Extract the (X, Y) coordinate from the center of the cell holding the provided text.  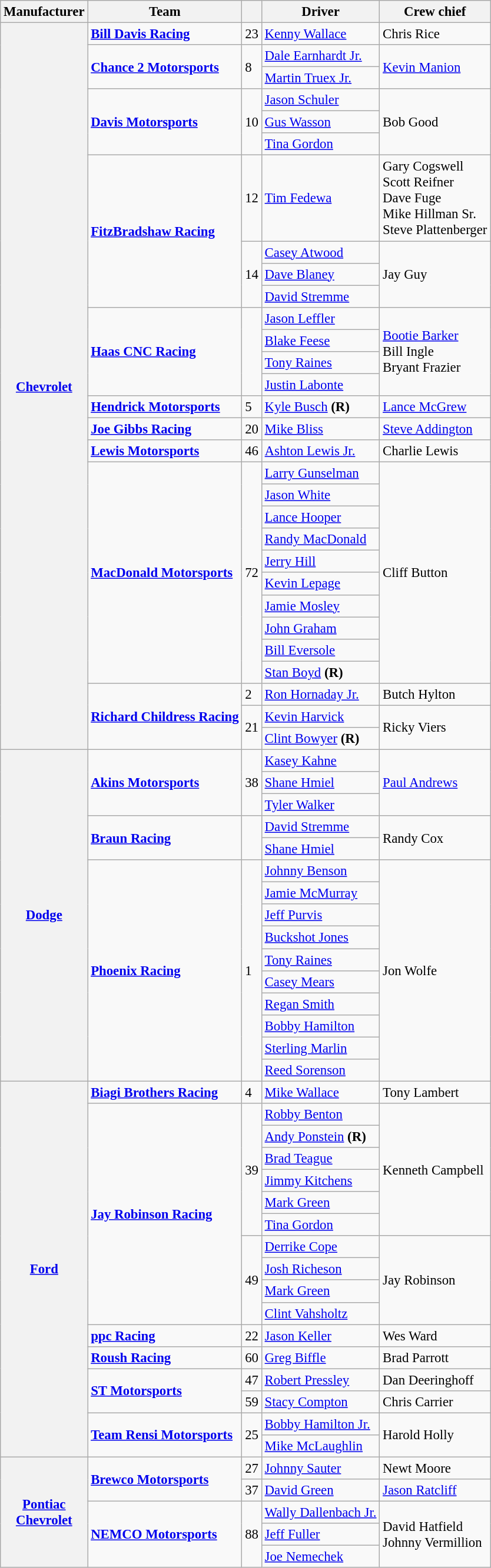
10 (252, 122)
Johnny Sauter (320, 1468)
2 (252, 695)
Jason Ratcliff (435, 1490)
Clint Bowyer (R) (320, 739)
Randy MacDonald (320, 539)
Jay Robinson (435, 1280)
Buckshot Jones (320, 938)
Gary Cogswell Scott Reifner Dave Fuge Mike Hillman Sr. Steve Plattenberger (435, 198)
12 (252, 198)
Jason Leffler (320, 318)
David Hatfield Johnny Vermillion (435, 1535)
Casey Atwood (320, 252)
Robby Benton (320, 1115)
Blake Feese (320, 341)
Gus Wasson (320, 122)
Randy Cox (435, 838)
Larry Gunselman (320, 473)
Richard Childress Racing (165, 716)
Ford (44, 1269)
Jon Wolfe (435, 970)
Kenny Wallace (320, 34)
39 (252, 1170)
NEMCO Motorsports (165, 1535)
Johnny Benson (320, 871)
Wally Dallenbach Jr. (320, 1513)
8 (252, 67)
59 (252, 1402)
Derrike Cope (320, 1247)
Tyler Walker (320, 805)
47 (252, 1380)
Kyle Busch (R) (320, 407)
22 (252, 1336)
25 (252, 1435)
38 (252, 782)
Brewco Motorsports (165, 1479)
ST Motorsports (165, 1390)
Regan Smith (320, 1004)
Dodge (44, 915)
Josh Richeson (320, 1269)
Justin Labonte (320, 385)
MacDonald Motorsports (165, 573)
Wes Ward (435, 1336)
14 (252, 274)
Roush Racing (165, 1357)
Phoenix Racing (165, 970)
Bill Eversole (320, 650)
20 (252, 429)
PontiacChevrolet (44, 1512)
Bobby Hamilton (320, 1026)
Paul Andrews (435, 782)
23 (252, 34)
Reed Sorenson (320, 1070)
Jeff Purvis (320, 916)
21 (252, 727)
Jason White (320, 495)
Tony Lambert (435, 1092)
Tim Fedewa (320, 198)
Martin Truex Jr. (320, 78)
Haas CNC Racing (165, 351)
46 (252, 451)
Harold Holly (435, 1435)
Ashton Lewis Jr. (320, 451)
Kevin Harvick (320, 716)
5 (252, 407)
60 (252, 1357)
Brad Teague (320, 1159)
37 (252, 1490)
Jason Schuler (320, 100)
Bob Good (435, 122)
Kevin Manion (435, 67)
Bootie Barker Bill Ingle Bryant Frazier (435, 351)
Jason Keller (320, 1336)
Butch Hylton (435, 695)
Chris Rice (435, 34)
Newt Moore (435, 1468)
Manufacturer (44, 12)
Jay Guy (435, 274)
Steve Addington (435, 429)
Ron Hornaday Jr. (320, 695)
Lance McGrew (435, 407)
Andy Ponstein (R) (320, 1136)
Team (165, 12)
John Graham (320, 628)
27 (252, 1468)
Bobby Hamilton Jr. (320, 1424)
Dave Blaney (320, 274)
Biagi Brothers Racing (165, 1092)
Greg Biffle (320, 1357)
Jay Robinson Racing (165, 1214)
Joe Nemechek (320, 1557)
Chevrolet (44, 386)
88 (252, 1535)
Bill Davis Racing (165, 34)
Dan Deeringhoff (435, 1380)
Mike Wallace (320, 1092)
Jamie Mosley (320, 606)
Chance 2 Motorsports (165, 67)
Charlie Lewis (435, 451)
Stan Boyd (R) (320, 672)
Cliff Button (435, 573)
Chris Carrier (435, 1402)
Akins Motorsports (165, 782)
Sterling Marlin (320, 1048)
1 (252, 970)
Ricky Viers (435, 727)
Stacy Compton (320, 1402)
Braun Racing (165, 838)
ppc Racing (165, 1336)
49 (252, 1280)
Kenneth Campbell (435, 1170)
Lewis Motorsports (165, 451)
Driver (320, 12)
Dale Earnhardt Jr. (320, 56)
Kasey Kahne (320, 760)
David Green (320, 1490)
Team Rensi Motorsports (165, 1435)
Clint Vahsholtz (320, 1313)
Hendrick Motorsports (165, 407)
Casey Mears (320, 982)
Brad Parrott (435, 1357)
4 (252, 1092)
Jamie McMurray (320, 893)
Crew chief (435, 12)
Mike Bliss (320, 429)
Mike McLaughlin (320, 1446)
Kevin Lepage (320, 584)
Joe Gibbs Racing (165, 429)
Jimmy Kitchens (320, 1181)
Davis Motorsports (165, 122)
72 (252, 573)
Lance Hooper (320, 518)
Jerry Hill (320, 562)
FitzBradshaw Racing (165, 231)
Robert Pressley (320, 1380)
Jeff Fuller (320, 1534)
